Locate the cell with the specified text and output its [x, y] center coordinate. 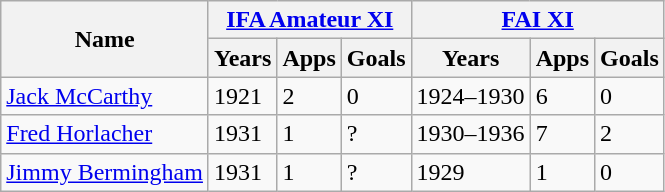
IFA Amateur XI [310, 20]
Fred Horlacher [105, 134]
1929 [470, 172]
7 [562, 134]
6 [562, 96]
1930–1936 [470, 134]
1924–1930 [470, 96]
FAI XI [538, 20]
1921 [242, 96]
Jack McCarthy [105, 96]
Name [105, 39]
Jimmy Bermingham [105, 172]
